Extract the (x, y) coordinate from the center of the cell holding the provided text.  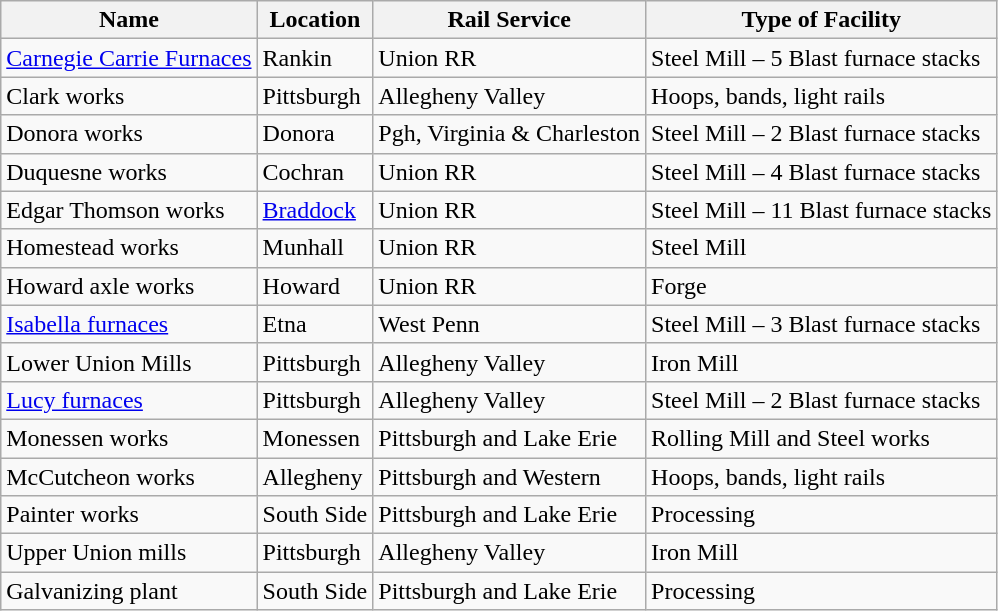
Rail Service (510, 20)
Steel Mill – 3 Blast furnace stacks (822, 324)
Donora works (129, 134)
Steel Mill (822, 248)
West Penn (510, 324)
Homestead works (129, 248)
Howard (315, 286)
Howard axle works (129, 286)
Lucy furnaces (129, 400)
Isabella furnaces (129, 324)
Clark works (129, 96)
Monessen works (129, 438)
Lower Union Mills (129, 362)
Forge (822, 286)
Edgar Thomson works (129, 210)
Name (129, 20)
Rolling Mill and Steel works (822, 438)
Carnegie Carrie Furnaces (129, 58)
Galvanizing plant (129, 591)
Steel Mill – 5 Blast furnace stacks (822, 58)
Location (315, 20)
Steel Mill – 4 Blast furnace stacks (822, 172)
Steel Mill – 11 Blast furnace stacks (822, 210)
Duquesne works (129, 172)
McCutcheon works (129, 477)
Rankin (315, 58)
Painter works (129, 515)
Type of Facility (822, 20)
Pittsburgh and Western (510, 477)
Upper Union mills (129, 553)
Donora (315, 134)
Monessen (315, 438)
Pgh, Virginia & Charleston (510, 134)
Allegheny (315, 477)
Braddock (315, 210)
Etna (315, 324)
Cochran (315, 172)
Munhall (315, 248)
